For the text-containing cell, return its midpoint in [x, y] coordinate format. 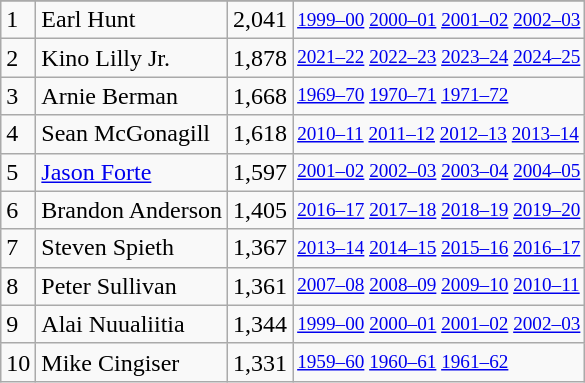
Alai Nuualiitia [132, 324]
1 [18, 20]
Jason Forte [132, 172]
3 [18, 96]
1,878 [260, 58]
8 [18, 286]
1,344 [260, 324]
9 [18, 324]
Mike Cingiser [132, 362]
1,367 [260, 248]
1959–60 1960–61 1961–62 [439, 362]
Earl Hunt [132, 20]
7 [18, 248]
2021–22 2022–23 2023–24 2024–25 [439, 58]
4 [18, 134]
1,361 [260, 286]
10 [18, 362]
Arnie Berman [132, 96]
1,668 [260, 96]
1,618 [260, 134]
1,405 [260, 210]
Sean McGonagill [132, 134]
2007–08 2008–09 2009–10 2010–11 [439, 286]
Kino Lilly Jr. [132, 58]
2013–14 2014–15 2015–16 2016–17 [439, 248]
5 [18, 172]
Steven Spieth [132, 248]
2016–17 2017–18 2018–19 2019–20 [439, 210]
Brandon Anderson [132, 210]
2010–11 2011–12 2012–13 2013–14 [439, 134]
1969–70 1970–71 1971–72 [439, 96]
2 [18, 58]
2001–02 2002–03 2003–04 2004–05 [439, 172]
1,331 [260, 362]
2,041 [260, 20]
6 [18, 210]
1,597 [260, 172]
Peter Sullivan [132, 286]
